Detect which cell encompasses the target text, then output its [x, y] center coordinate. 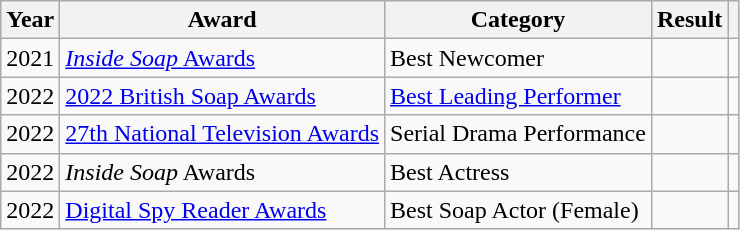
27th National Television Awards [222, 134]
Best Newcomer [518, 58]
Serial Drama Performance [518, 134]
Category [518, 20]
Year [30, 20]
Digital Spy Reader Awards [222, 210]
Best Leading Performer [518, 96]
2021 [30, 58]
Result [689, 20]
Best Actress [518, 172]
2022 British Soap Awards [222, 96]
Award [222, 20]
Best Soap Actor (Female) [518, 210]
